Return the (x, y) coordinate for the center point of the cell that contains the specified text.  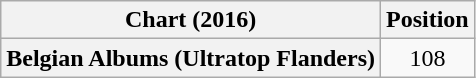
Position (428, 20)
Belgian Albums (Ultratop Flanders) (191, 58)
108 (428, 58)
Chart (2016) (191, 20)
